Detect which cell encompasses the target text, then output its (x, y) center coordinate. 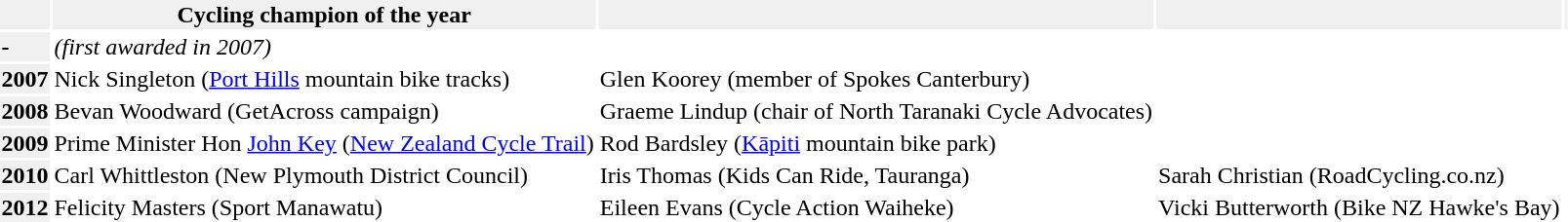
2007 (25, 79)
- (25, 47)
Iris Thomas (Kids Can Ride, Tauranga) (876, 175)
Vicki Butterworth (Bike NZ Hawke's Bay) (1359, 207)
Bevan Woodward (GetAcross campaign) (324, 111)
2008 (25, 111)
Sarah Christian (RoadCycling.co.nz) (1359, 175)
Felicity Masters (Sport Manawatu) (324, 207)
Eileen Evans (Cycle Action Waiheke) (876, 207)
Cycling champion of the year (324, 15)
Carl Whittleston (New Plymouth District Council) (324, 175)
2010 (25, 175)
Glen Koorey (member of Spokes Canterbury) (876, 79)
Prime Minister Hon John Key (New Zealand Cycle Trail) (324, 143)
Rod Bardsley (Kāpiti mountain bike park) (876, 143)
Graeme Lindup (chair of North Taranaki Cycle Advocates) (876, 111)
(first awarded in 2007) (324, 47)
2009 (25, 143)
Nick Singleton (Port Hills mountain bike tracks) (324, 79)
2012 (25, 207)
